Locate the cell with the specified text and output its [X, Y] center coordinate. 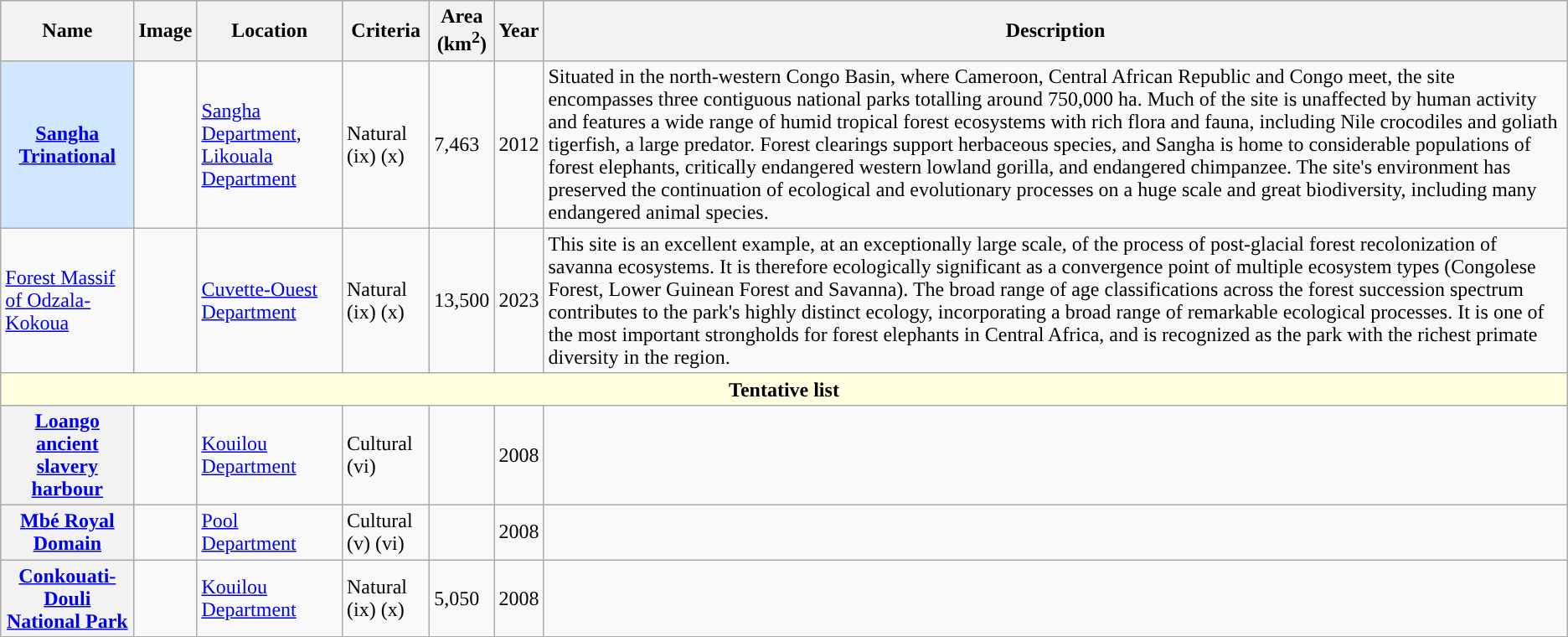
Conkouati-Douli National Park [67, 598]
2023 [519, 300]
Area(km2) [462, 31]
Cultural (vi) [385, 454]
Cultural (v) (vi) [385, 533]
Image [166, 31]
Description [1055, 31]
Name [67, 31]
Loango ancient slavery harbour [67, 454]
Year [519, 31]
Tentative list [784, 389]
2012 [519, 144]
Forest Massif of Odzala-Kokoua [67, 300]
Pool Department [270, 533]
7,463 [462, 144]
13,500 [462, 300]
Mbé Royal Domain [67, 533]
Criteria [385, 31]
Cuvette-Ouest Department [270, 300]
Sangha Department, Likouala Department [270, 144]
Sangha Trinational [67, 144]
5,050 [462, 598]
Location [270, 31]
